Provide the (X, Y) coordinate of the cell's center where the given text is located.  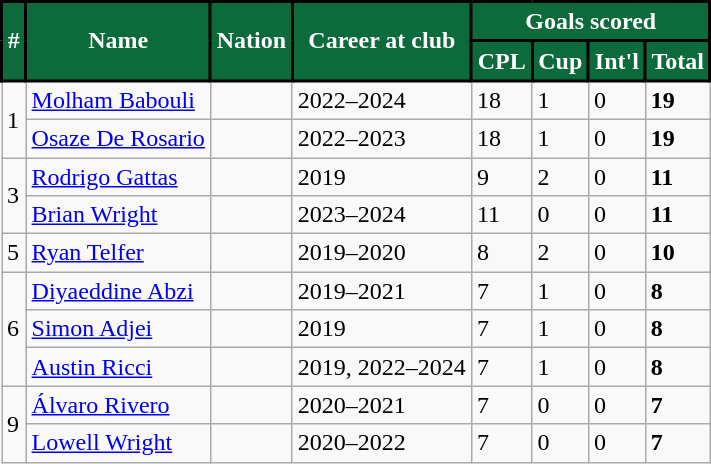
Goals scored (590, 22)
2022–2024 (382, 100)
Simon Adjei (118, 329)
2023–2024 (382, 215)
6 (14, 329)
Int'l (618, 61)
Cup (560, 61)
Total (678, 61)
CPL (502, 61)
Nation (251, 42)
2020–2022 (382, 443)
2022–2023 (382, 138)
2019–2020 (382, 253)
Career at club (382, 42)
2019, 2022–2024 (382, 367)
2020–2021 (382, 405)
Austin Ricci (118, 367)
Name (118, 42)
10 (678, 253)
Álvaro Rivero (118, 405)
Molham Babouli (118, 100)
Diyaeddine Abzi (118, 291)
# (14, 42)
Lowell Wright (118, 443)
Rodrigo Gattas (118, 177)
Brian Wright (118, 215)
Ryan Telfer (118, 253)
Osaze De Rosario (118, 138)
3 (14, 196)
5 (14, 253)
2019–2021 (382, 291)
